Detect which cell encompasses the target text, then output its (X, Y) center coordinate. 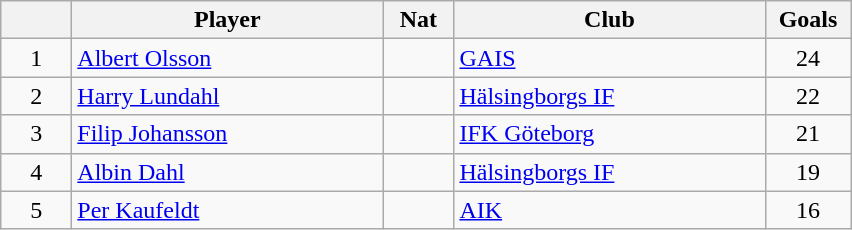
1 (36, 58)
Albin Dahl (228, 172)
GAIS (610, 58)
Albert Olsson (228, 58)
Nat (418, 20)
2 (36, 96)
Club (610, 20)
Goals (808, 20)
24 (808, 58)
IFK Göteborg (610, 134)
Harry Lundahl (228, 96)
Per Kaufeldt (228, 210)
Player (228, 20)
19 (808, 172)
22 (808, 96)
3 (36, 134)
Filip Johansson (228, 134)
4 (36, 172)
21 (808, 134)
16 (808, 210)
5 (36, 210)
AIK (610, 210)
